Extract the (X, Y) coordinate from the center of the cell holding the provided text.  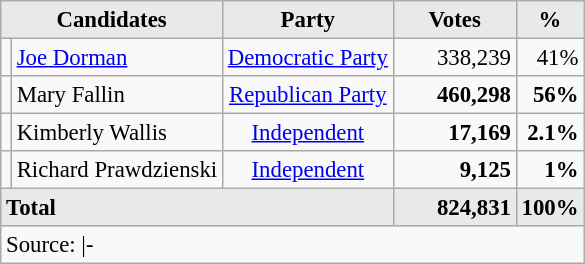
Candidates (112, 20)
460,298 (454, 95)
Party (308, 20)
824,831 (454, 208)
1% (550, 170)
Source: |- (292, 245)
Richard Prawdzienski (116, 170)
% (550, 20)
Votes (454, 20)
2.1% (550, 133)
100% (550, 208)
9,125 (454, 170)
41% (550, 58)
338,239 (454, 58)
Mary Fallin (116, 95)
17,169 (454, 133)
56% (550, 95)
Joe Dorman (116, 58)
Total (197, 208)
Democratic Party (308, 58)
Kimberly Wallis (116, 133)
Republican Party (308, 95)
